From the cell containing the given text, extract its center point as (x, y) coordinate. 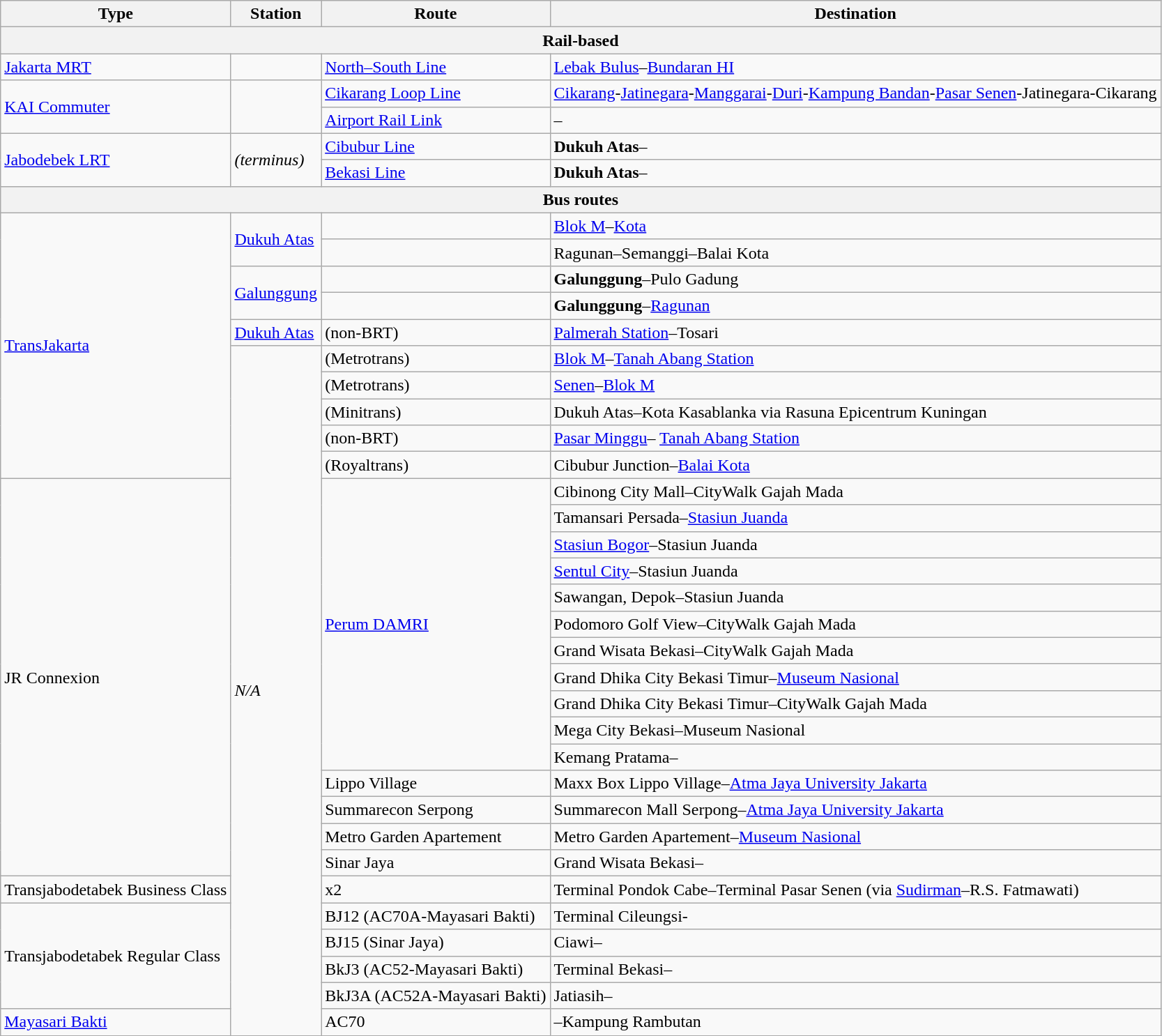
Maxx Box Lippo Village–Atma Jaya University Jakarta (855, 784)
BJ15 (Sinar Jaya) (436, 943)
Metro Garden Apartement–Museum Nasional (855, 837)
Blok M–Tanah Abang Station (855, 359)
Grand Wisata Bekasi–CityWalk Gajah Mada (855, 650)
Bus routes (581, 199)
KAI Commuter (116, 107)
Terminal Cileungsi- (855, 916)
Transjabodetabek Regular Class (116, 956)
Kemang Pratama– (855, 756)
North–South Line (436, 67)
Transjabodetabek Business Class (116, 890)
Airport Rail Link (436, 120)
Cibinong City Mall–CityWalk Gajah Mada (855, 492)
Jabodebek LRT (116, 160)
Lebak Bulus–Bundaran HI (855, 67)
Cibubur Junction–Balai Kota (855, 465)
BkJ3A (AC52A-Mayasari Bakti) (436, 996)
Cibubur Line (436, 146)
Destination (855, 14)
Cikarang Loop Line (436, 93)
Pasar Minggu– Tanah Abang Station (855, 439)
Metro Garden Apartement (436, 837)
Sawangan, Depok–Stasiun Juanda (855, 597)
Blok M–Kota (855, 226)
(Royaltrans) (436, 465)
Sentul City–Stasiun Juanda (855, 571)
Lippo Village (436, 784)
JR Connexion (116, 678)
N/A (276, 691)
Senen–Blok M (855, 386)
Terminal Bekasi– (855, 969)
Ragunan–Semanggi–Balai Kota (855, 252)
Sinar Jaya (436, 863)
Grand Dhika City Bekasi Timur–Museum Nasional (855, 677)
Bekasi Line (436, 173)
Galunggung–Ragunan (855, 305)
BJ12 (AC70A-Mayasari Bakti) (436, 916)
Dukuh Atas–Kota Kasablanka via Rasuna Epicentrum Kuningan (855, 412)
Galunggung (276, 292)
Jatiasih– (855, 996)
Grand Dhika City Bekasi Timur–CityWalk Gajah Mada (855, 703)
Podomoro Golf View–CityWalk Gajah Mada (855, 624)
– (855, 120)
(Minitrans) (436, 412)
Perum DAMRI (436, 625)
Mayasari Bakti (116, 1022)
Grand Wisata Bekasi– (855, 863)
Summarecon Mall Serpong–Atma Jaya University Jakarta (855, 810)
Route (436, 14)
AC70 (436, 1022)
Jakarta MRT (116, 67)
Palmerah Station–Tosari (855, 333)
Summarecon Serpong (436, 810)
Terminal Pondok Cabe–Terminal Pasar Senen (via Sudirman–R.S. Fatmawati) (855, 890)
Cikarang-Jatinegara-Manggarai-Duri-Kampung Bandan-Pasar Senen-Jatinegara-Cikarang (855, 93)
Ciawi– (855, 943)
Tamansari Persada–Stasiun Juanda (855, 518)
Type (116, 14)
Station (276, 14)
BkJ3 (AC52-Mayasari Bakti) (436, 969)
Rail-based (581, 40)
–Kampung Rambutan (855, 1022)
Mega City Bekasi–Museum Nasional (855, 730)
Galunggung–Pulo Gadung (855, 279)
(terminus) (276, 160)
x2 (436, 890)
TransJakarta (116, 346)
Stasiun Bogor–Stasiun Juanda (855, 544)
